For the text-containing cell, return its midpoint in [X, Y] coordinate format. 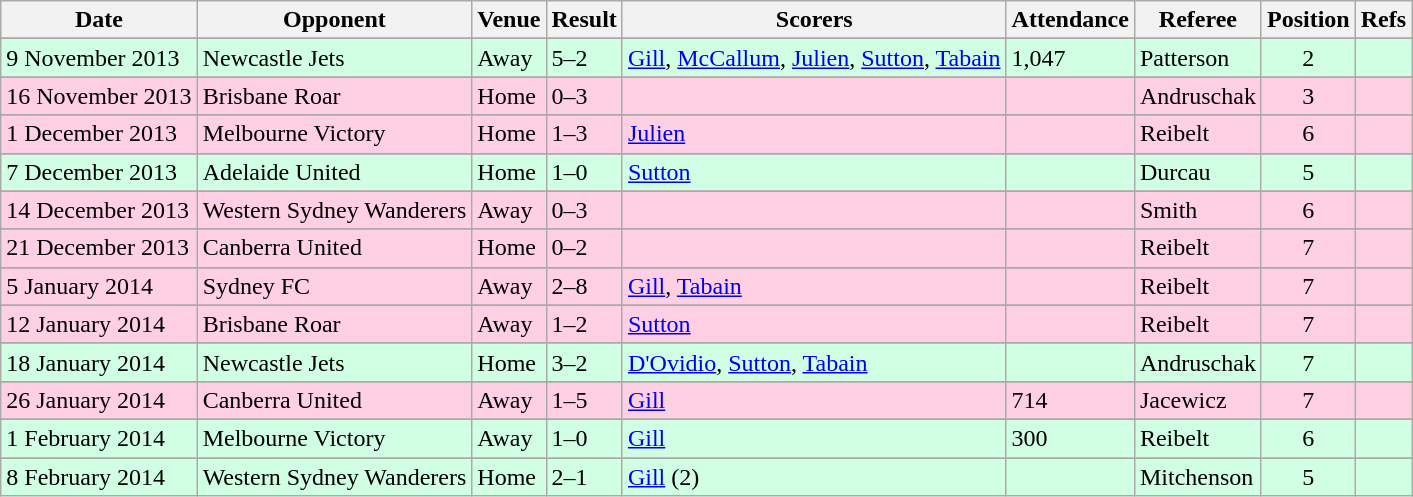
21 December 2013 [99, 248]
Julien [814, 134]
Gill (2) [814, 477]
Attendance [1070, 20]
16 November 2013 [99, 96]
Patterson [1198, 58]
2 [1308, 58]
Mitchenson [1198, 477]
714 [1070, 400]
7 December 2013 [99, 172]
5 January 2014 [99, 286]
2–1 [584, 477]
Gill, McCallum, Julien, Sutton, Tabain [814, 58]
Result [584, 20]
Refs [1383, 20]
Date [99, 20]
1 February 2014 [99, 438]
Venue [509, 20]
0–2 [584, 248]
D'Ovidio, Sutton, Tabain [814, 362]
Gill, Tabain [814, 286]
9 November 2013 [99, 58]
14 December 2013 [99, 210]
Opponent [334, 20]
Sydney FC [334, 286]
Smith [1198, 210]
1–3 [584, 134]
300 [1070, 438]
5–2 [584, 58]
3 [1308, 96]
1,047 [1070, 58]
3–2 [584, 362]
1–5 [584, 400]
Position [1308, 20]
Scorers [814, 20]
8 February 2014 [99, 477]
Durcau [1198, 172]
26 January 2014 [99, 400]
Adelaide United [334, 172]
2–8 [584, 286]
1–2 [584, 324]
Jacewicz [1198, 400]
18 January 2014 [99, 362]
12 January 2014 [99, 324]
1 December 2013 [99, 134]
Referee [1198, 20]
